Return the (x, y) coordinate for the center point of the cell that contains the specified text.  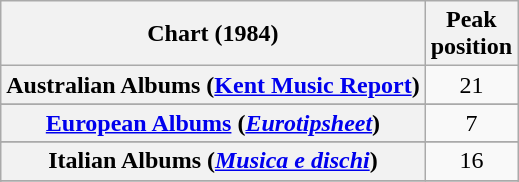
16 (471, 161)
7 (471, 123)
European Albums (Eurotipsheet) (213, 123)
21 (471, 85)
Italian Albums (Musica e dischi) (213, 161)
Australian Albums (Kent Music Report) (213, 85)
Peakposition (471, 34)
Chart (1984) (213, 34)
